Pinpoint the cell where the given text exists, returning its (x, y) midpoint coordinate. 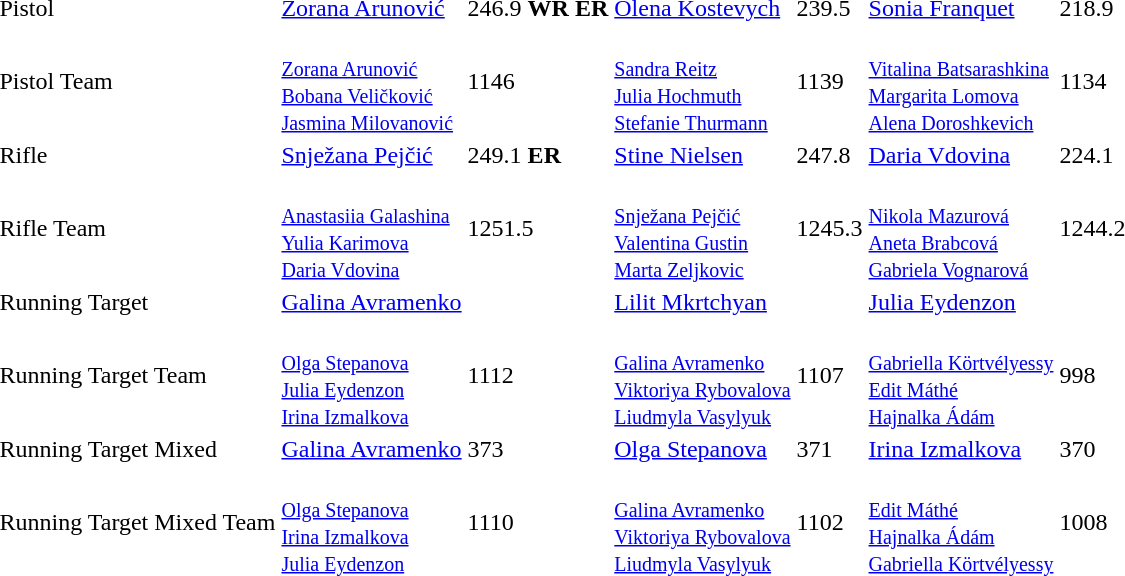
373 (538, 449)
1245.3 (830, 228)
1251.5 (538, 228)
Nikola MazurováAneta BrabcováGabriela Vognarová (961, 228)
1112 (538, 376)
Olga Stepanova (702, 449)
Vitalina BatsarashkinaMargarita LomovaAlena Doroshkevich (961, 82)
Daria Vdovina (961, 155)
Zorana ArunovićBobana VeličkovićJasmina Milovanović (372, 82)
Gabriella KörtvélyessyEdit MáthéHajnalka Ádám (961, 376)
Snježana PejčićValentina GustinMarta Zeljkovic (702, 228)
371 (830, 449)
1146 (538, 82)
Galina AvramenkoViktoriya RybovalovaLiudmyla Vasylyuk (702, 376)
1107 (830, 376)
Snježana Pejčić (372, 155)
Anastasiia GalashinaYulia KarimovaDaria Vdovina (372, 228)
Sandra ReitzJulia HochmuthStefanie Thurmann (702, 82)
Stine Nielsen (702, 155)
Olga StepanovaJulia EydenzonIrina Izmalkova (372, 376)
Lilit Mkrtchyan (738, 302)
249.1 ER (538, 155)
247.8 (830, 155)
1139 (830, 82)
Irina Izmalkova (961, 449)
